Identify which cell holds the provided text, then report its (X, Y) central coordinate. 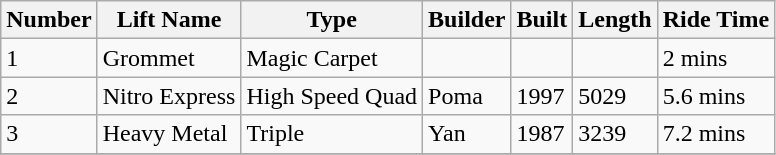
Grommet (169, 58)
3 (49, 134)
Heavy Metal (169, 134)
3239 (615, 134)
Built (542, 20)
Builder (467, 20)
7.2 mins (716, 134)
1997 (542, 96)
5029 (615, 96)
Number (49, 20)
Magic Carpet (332, 58)
5.6 mins (716, 96)
Yan (467, 134)
Nitro Express (169, 96)
Type (332, 20)
Length (615, 20)
High Speed Quad (332, 96)
2 mins (716, 58)
Ride Time (716, 20)
Lift Name (169, 20)
Poma (467, 96)
1987 (542, 134)
1 (49, 58)
2 (49, 96)
Triple (332, 134)
